From the cell containing the given text, extract its center point as (x, y) coordinate. 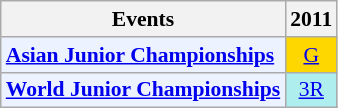
G (311, 55)
3R (311, 90)
2011 (311, 19)
World Junior Championships (143, 90)
Events (143, 19)
Asian Junior Championships (143, 55)
